Return the (X, Y) coordinate for the center point of the cell that contains the specified text.  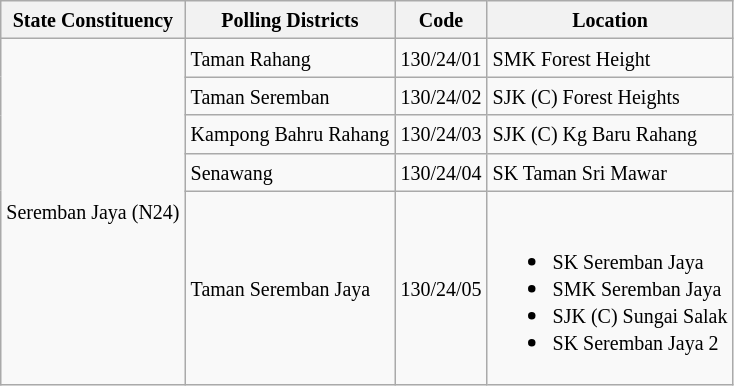
Location (610, 20)
Seremban Jaya (N24) (93, 212)
Kampong Bahru Rahang (290, 134)
SJK (C) Kg Baru Rahang (610, 134)
Taman Rahang (290, 58)
State Constituency (93, 20)
130/24/04 (441, 172)
SK Seremban JayaSMK Seremban JayaSJK (C) Sungai SalakSK Seremban Jaya 2 (610, 288)
Taman Seremban Jaya (290, 288)
130/24/02 (441, 96)
Polling Districts (290, 20)
Taman Seremban (290, 96)
SJK (C) Forest Heights (610, 96)
Code (441, 20)
SMK Forest Height (610, 58)
Senawang (290, 172)
130/24/01 (441, 58)
SK Taman Sri Mawar (610, 172)
130/24/03 (441, 134)
130/24/05 (441, 288)
